Output the (x, y) coordinate of the center of the cell containing the given text.  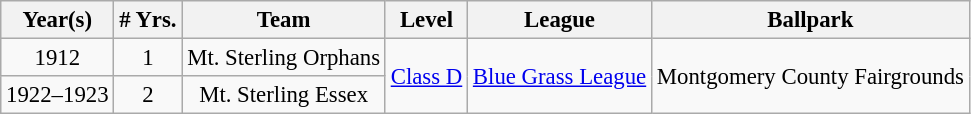
Level (426, 20)
Montgomery County Fairgrounds (810, 76)
Class D (426, 76)
Team (284, 20)
Year(s) (58, 20)
1912 (58, 58)
1 (148, 58)
2 (148, 95)
Mt. Sterling Essex (284, 95)
Ballpark (810, 20)
# Yrs. (148, 20)
Blue Grass League (560, 76)
League (560, 20)
1922–1923 (58, 95)
Mt. Sterling Orphans (284, 58)
